Locate the cell with the specified text and output its (X, Y) center coordinate. 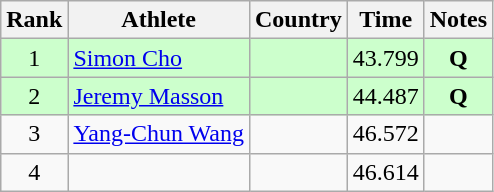
46.614 (386, 172)
Country (298, 20)
46.572 (386, 134)
44.487 (386, 96)
Jeremy Masson (159, 96)
Yang-Chun Wang (159, 134)
Simon Cho (159, 58)
Rank (34, 20)
Notes (458, 20)
1 (34, 58)
Athlete (159, 20)
43.799 (386, 58)
2 (34, 96)
3 (34, 134)
Time (386, 20)
4 (34, 172)
